Capture the cell that displays the provided text and extract its (X, Y) central coordinate. 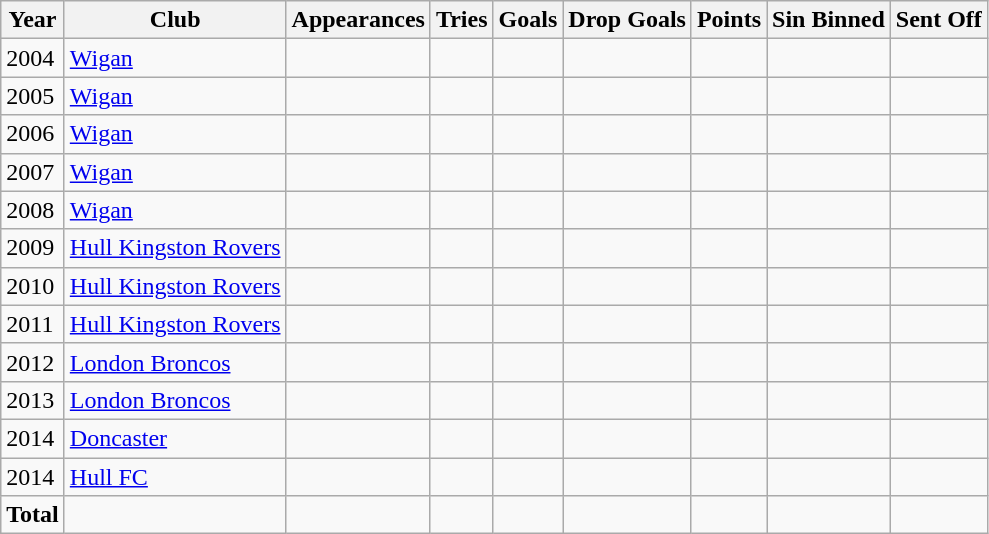
2008 (33, 210)
2005 (33, 96)
Tries (462, 20)
Doncaster (175, 438)
2009 (33, 248)
Sent Off (938, 20)
2013 (33, 400)
2012 (33, 362)
Hull FC (175, 477)
2006 (33, 134)
Year (33, 20)
Club (175, 20)
Points (728, 20)
Sin Binned (828, 20)
Drop Goals (628, 20)
2004 (33, 58)
Goals (528, 20)
2011 (33, 324)
Appearances (358, 20)
2007 (33, 172)
2010 (33, 286)
Total (33, 515)
